Output the (x, y) coordinate of the center of the cell containing the given text.  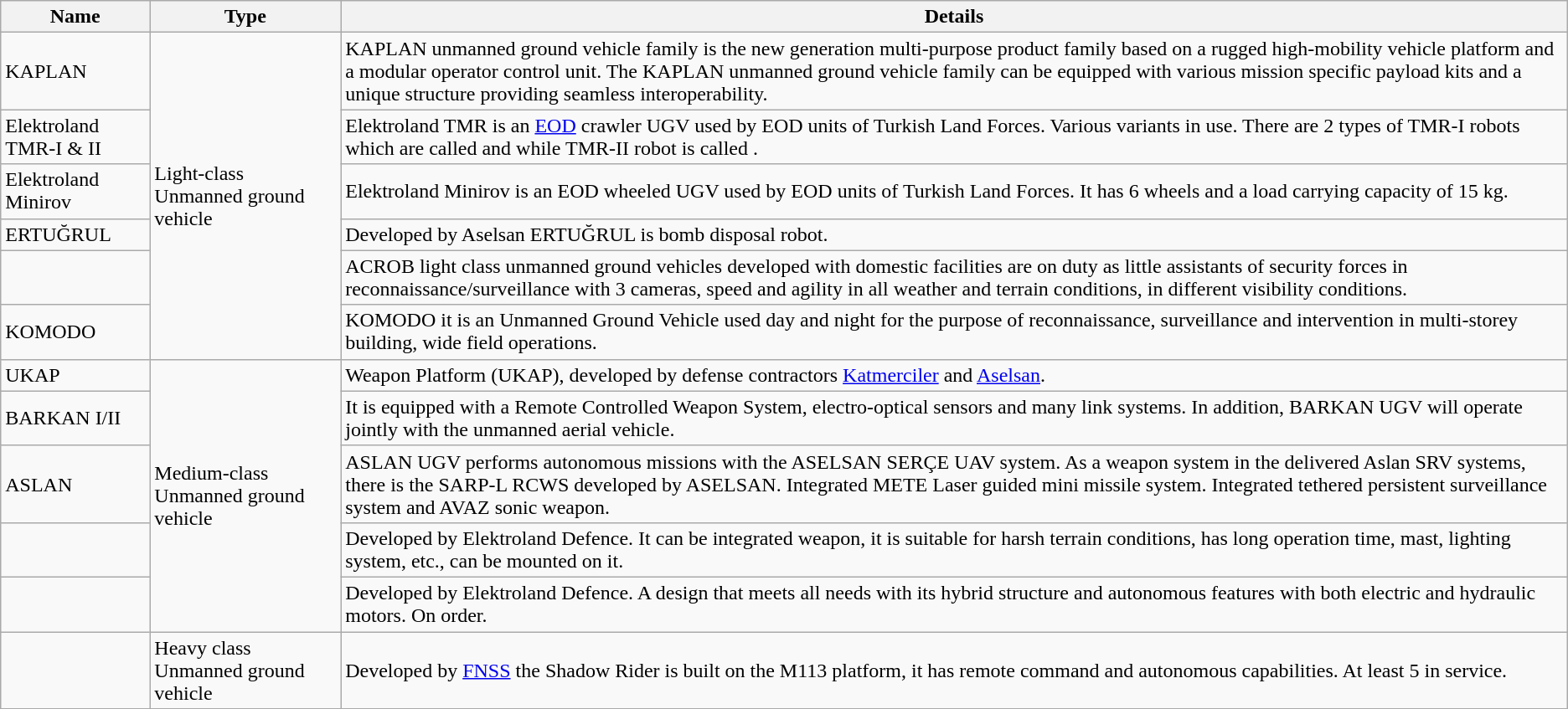
Light-class Unmanned ground vehicle (245, 196)
Developed by Aselsan ERTUĞRUL is bomb disposal robot. (955, 234)
ASLAN (75, 484)
Details (955, 17)
Elektroland TMR-I & II (75, 137)
Elektroland Minirov (75, 191)
UKAP (75, 375)
KAPLAN (75, 71)
Type (245, 17)
KOMODO (75, 331)
Elektroland Minirov is an EOD wheeled UGV used by EOD units of Turkish Land Forces. It has 6 wheels and a load carrying capacity of 15 kg. (955, 191)
Heavy class Unmanned ground vehicle (245, 670)
ERTUĞRUL (75, 234)
BARKAN I/II (75, 419)
Medium-class Unmanned ground vehicle (245, 496)
Weapon Platform (UKAP), developed by defense contractors Katmerciler and Aselsan. (955, 375)
Developed by FNSS the Shadow Rider is built on the M113 platform, it has remote command and autonomous capabilities. At least 5 in service. (955, 670)
Name (75, 17)
